For the text-containing cell, return its midpoint in (x, y) coordinate format. 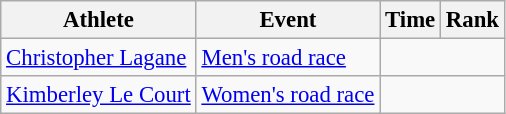
Kimberley Le Court (98, 95)
Men's road race (288, 58)
Event (288, 20)
Christopher Lagane (98, 58)
Time (410, 20)
Rank (473, 20)
Women's road race (288, 95)
Athlete (98, 20)
